Locate the cell with the specified text and output its [x, y] center coordinate. 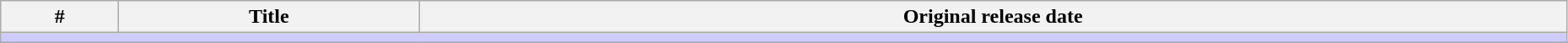
Original release date [993, 17]
Title [269, 17]
# [60, 17]
